Extract the (X, Y) coordinate from the center of the cell holding the provided text.  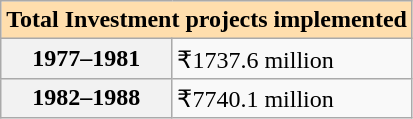
1977–1981 (86, 59)
₹7740.1 million (292, 98)
₹1737.6 million (292, 59)
Total Investment projects implemented (207, 20)
1982–1988 (86, 98)
